Return the [x, y] coordinate for the center point of the cell that contains the specified text.  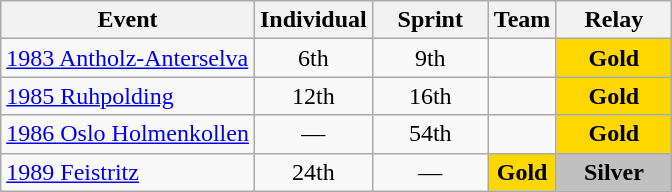
Relay [614, 20]
54th [430, 134]
16th [430, 96]
1986 Oslo Holmenkollen [128, 134]
6th [313, 58]
9th [430, 58]
1989 Feistritz [128, 172]
Individual [313, 20]
1983 Antholz-Anterselva [128, 58]
Team [522, 20]
Event [128, 20]
1985 Ruhpolding [128, 96]
12th [313, 96]
24th [313, 172]
Sprint [430, 20]
Silver [614, 172]
